Locate the cell with the specified text and output its [X, Y] center coordinate. 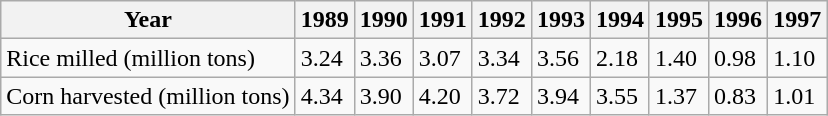
3.72 [502, 96]
1.10 [798, 58]
1.01 [798, 96]
1997 [798, 20]
1996 [738, 20]
1995 [678, 20]
4.20 [442, 96]
1991 [442, 20]
3.94 [560, 96]
Year [148, 20]
3.07 [442, 58]
3.55 [620, 96]
3.36 [384, 58]
1989 [324, 20]
Rice milled (million tons) [148, 58]
0.98 [738, 58]
1.40 [678, 58]
3.24 [324, 58]
2.18 [620, 58]
4.34 [324, 96]
1994 [620, 20]
1990 [384, 20]
1.37 [678, 96]
Corn harvested (million tons) [148, 96]
3.90 [384, 96]
1993 [560, 20]
3.56 [560, 58]
3.34 [502, 58]
1992 [502, 20]
0.83 [738, 96]
